Pinpoint the cell where the given text exists, returning its (x, y) midpoint coordinate. 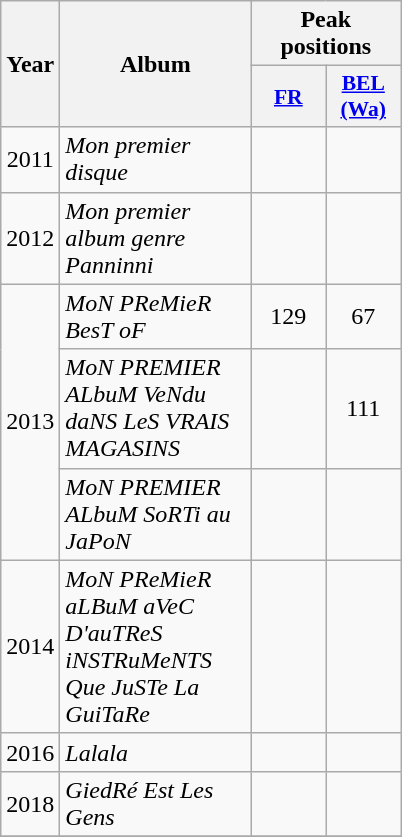
Year (30, 64)
FR (288, 96)
Mon premier album genre Panninni (156, 238)
MoN PReMieR aLBuM aVeC D'auTReS iNSTRuMeNTS Que JuSTe La GuiTaRe (156, 646)
67 (364, 316)
2014 (30, 646)
BEL (Wa) (364, 96)
2018 (30, 804)
MoN PReMieR BesT oF (156, 316)
2012 (30, 238)
GiedRé Est Les Gens (156, 804)
2016 (30, 752)
Album (156, 64)
Lalala (156, 752)
2013 (30, 422)
MoN PREMIER ALbuM VeNdu daNS LeS VRAIS MAGASINS (156, 408)
129 (288, 316)
Peak positions (326, 34)
111 (364, 408)
MoN PREMIER ALbuM SoRTi au JaPoN (156, 514)
2011 (30, 160)
Mon premier disque (156, 160)
